Search for the cell housing the specified text and yield its [x, y] center coordinate. 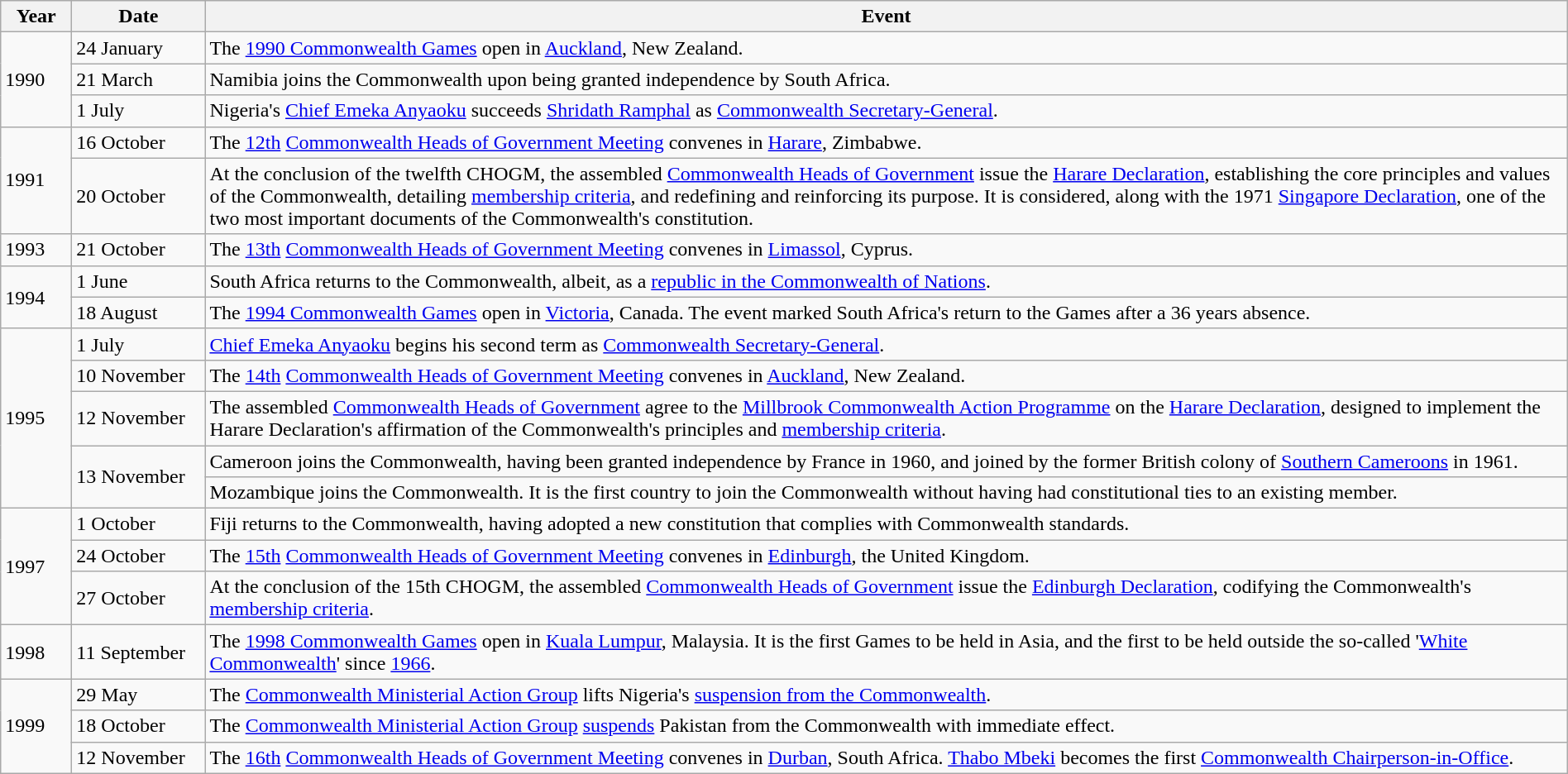
1 October [139, 524]
1995 [36, 418]
Mozambique joins the Commonwealth. It is the first country to join the Commonwealth without having had constitutional ties to an existing member. [887, 493]
1993 [36, 250]
The Commonwealth Ministerial Action Group lifts Nigeria's suspension from the Commonwealth. [887, 695]
24 October [139, 556]
Year [36, 17]
11 September [139, 652]
1994 [36, 297]
The 12th Commonwealth Heads of Government Meeting convenes in Harare, Zimbabwe. [887, 142]
Date [139, 17]
1991 [36, 180]
The 14th Commonwealth Heads of Government Meeting convenes in Auckland, New Zealand. [887, 375]
20 October [139, 196]
The 16th Commonwealth Heads of Government Meeting convenes in Durban, South Africa. Thabo Mbeki becomes the first Commonwealth Chairperson-in-Office. [887, 757]
1998 [36, 652]
1 June [139, 281]
21 March [139, 79]
The 13th Commonwealth Heads of Government Meeting convenes in Limassol, Cyprus. [887, 250]
27 October [139, 599]
Chief Emeka Anyaoku begins his second term as Commonwealth Secretary-General. [887, 344]
13 November [139, 476]
1999 [36, 726]
Event [887, 17]
The 15th Commonwealth Heads of Government Meeting convenes in Edinburgh, the United Kingdom. [887, 556]
1997 [36, 567]
The Commonwealth Ministerial Action Group suspends Pakistan from the Commonwealth with immediate effect. [887, 726]
18 August [139, 313]
Nigeria's Chief Emeka Anyaoku succeeds Shridath Ramphal as Commonwealth Secretary-General. [887, 111]
29 May [139, 695]
1990 [36, 79]
Fiji returns to the Commonwealth, having adopted a new constitution that complies with Commonwealth standards. [887, 524]
The 1994 Commonwealth Games open in Victoria, Canada. The event marked South Africa's return to the Games after a 36 years absence. [887, 313]
16 October [139, 142]
24 January [139, 48]
21 October [139, 250]
10 November [139, 375]
18 October [139, 726]
Namibia joins the Commonwealth upon being granted independence by South Africa. [887, 79]
South Africa returns to the Commonwealth, albeit, as a republic in the Commonwealth of Nations. [887, 281]
The 1990 Commonwealth Games open in Auckland, New Zealand. [887, 48]
